From the cell containing the given text, extract its center point as (x, y) coordinate. 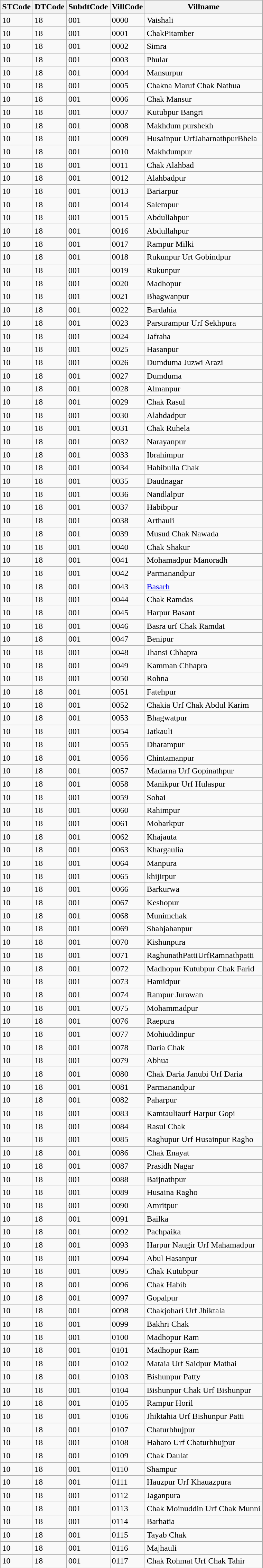
0106 (127, 1416)
0028 (127, 389)
0112 (127, 1495)
0042 (127, 573)
DTCode (49, 7)
Bardahia (204, 310)
Habibpur (204, 507)
0044 (127, 600)
0081 (127, 1087)
khijirpur (204, 876)
Jatkauli (204, 731)
Ibrahimpur (204, 455)
Almanpur (204, 389)
Harpur Basant (204, 613)
0093 (127, 1245)
Rampur Milki (204, 244)
0059 (127, 797)
0034 (127, 468)
0062 (127, 837)
Mobarkpur (204, 824)
Musud Chak Nawada (204, 534)
Amritpur (204, 1205)
0006 (127, 99)
0072 (127, 968)
0071 (127, 955)
0104 (127, 1390)
Jhiktahia Urf Bishunpur Patti (204, 1416)
0100 (127, 1337)
0009 (127, 138)
Hauzpur Urf Khauazpura (204, 1482)
Chakia Urf Chak Abdul Karim (204, 705)
Raghupur Urf Husainpur Ragho (204, 1140)
Chak Moinuddin Urf Chak Munni (204, 1508)
Kutubpur Bangri (204, 112)
Hasanpur (204, 349)
0041 (127, 560)
Jaganpura (204, 1495)
Rasul Chak (204, 1126)
STCode (17, 7)
0098 (127, 1311)
0032 (127, 442)
Manikpur Urf Hulaspur (204, 784)
Chakjohari Urf Jhiktala (204, 1311)
0080 (127, 1074)
Chak Habib (204, 1285)
0103 (127, 1377)
0117 (127, 1561)
Parsurampur Urf Sekhpura (204, 323)
0001 (127, 33)
Chakna Maruf Chak Nathua (204, 86)
Bailka (204, 1218)
Pachpaika (204, 1232)
Chak Rasul (204, 402)
0026 (127, 362)
Salempur (204, 205)
Hamidpur (204, 981)
Chak Ruhela (204, 428)
0043 (127, 587)
0055 (127, 744)
Haharo Urf Chaturbhujpur (204, 1443)
0097 (127, 1298)
0054 (127, 731)
0020 (127, 283)
0008 (127, 125)
Sohai (204, 797)
0045 (127, 613)
Arthauli (204, 520)
Kamman Chhapra (204, 665)
0053 (127, 718)
Habibulla Chak (204, 468)
ChakPitamber (204, 33)
0012 (127, 178)
Dumduma (204, 375)
0015 (127, 218)
Chak Shakur (204, 547)
Basra urf Chak Ramdat (204, 626)
0049 (127, 665)
0005 (127, 86)
0089 (127, 1192)
0107 (127, 1430)
0068 (127, 916)
Kishunpura (204, 942)
Chak Mansur (204, 99)
0047 (127, 639)
0017 (127, 244)
Phular (204, 60)
Jhansi Chhapra (204, 652)
0077 (127, 1034)
Daudnagar (204, 481)
Narayanpur (204, 442)
0037 (127, 507)
0007 (127, 112)
Rohna (204, 679)
Tayab Chak (204, 1535)
Khajauta (204, 837)
Madhopur Kutubpur Chak Farid (204, 968)
0058 (127, 784)
0088 (127, 1179)
0109 (127, 1456)
Harpur Naugir Urf Mahamadpur (204, 1245)
Bhagwanpur (204, 297)
Shampur (204, 1469)
Jafraha (204, 336)
0025 (127, 349)
0113 (127, 1508)
Husaina Ragho (204, 1192)
0073 (127, 981)
Bhagwatpur (204, 718)
Bariarpur (204, 191)
0085 (127, 1140)
0038 (127, 520)
Basarh (204, 587)
Villname (204, 7)
0095 (127, 1271)
RaghunathPattiUrfRamnathpatti (204, 955)
0092 (127, 1232)
0084 (127, 1126)
Raepura (204, 1021)
Mataia Urf Saidpur Mathai (204, 1363)
0087 (127, 1166)
Chak Daria Janubi Urf Daria (204, 1074)
Khargaulia (204, 850)
0018 (127, 257)
Chak Ramdas (204, 600)
0039 (127, 534)
Shahjahanpur (204, 929)
0086 (127, 1153)
Rukunpur Urt Gobindpur (204, 257)
0029 (127, 402)
0048 (127, 652)
0035 (127, 481)
Madhopur (204, 283)
0079 (127, 1061)
0051 (127, 692)
0082 (127, 1100)
0013 (127, 191)
Paharpur (204, 1100)
0019 (127, 270)
0016 (127, 231)
0057 (127, 771)
0116 (127, 1548)
Daria Chak (204, 1048)
Bishunpur Patty (204, 1377)
Bishunpur Chak Urf Bishunpur (204, 1390)
0033 (127, 455)
0099 (127, 1324)
0070 (127, 942)
Chak Daulat (204, 1456)
Keshopur (204, 903)
0014 (127, 205)
0114 (127, 1522)
0102 (127, 1363)
Makhdum purshekh (204, 125)
Majhauli (204, 1548)
Mansurpur (204, 73)
0040 (127, 547)
0050 (127, 679)
0063 (127, 850)
0067 (127, 903)
Vaishali (204, 20)
Chak Rohmat Urf Chak Tahir (204, 1561)
Barhatia (204, 1522)
Mohammadpur (204, 1008)
0024 (127, 336)
Mohiuddinpur (204, 1034)
0115 (127, 1535)
Abhua (204, 1061)
0052 (127, 705)
Rampur Jurawan (204, 995)
Munimchak (204, 916)
Rahimpur (204, 810)
0076 (127, 1021)
Chaturbhujpur (204, 1430)
0021 (127, 297)
0083 (127, 1113)
Rampur Horil (204, 1403)
0101 (127, 1350)
0105 (127, 1403)
Husainpur UrfJaharnathpurBhela (204, 138)
0046 (127, 626)
0004 (127, 73)
Barkurwa (204, 889)
0090 (127, 1205)
Simra (204, 46)
0022 (127, 310)
0003 (127, 60)
0002 (127, 46)
VillCode (127, 7)
Alahdadpur (204, 415)
Gopalpur (204, 1298)
Rukunpur (204, 270)
Abul Hasanpur (204, 1258)
0110 (127, 1469)
Makhdumpur (204, 152)
0010 (127, 152)
Kamtauliaurf Harpur Gopi (204, 1113)
Alahbadpur (204, 178)
0111 (127, 1482)
Dumduma Juzwi Arazi (204, 362)
Fatehpur (204, 692)
Prasidh Nagar (204, 1166)
0074 (127, 995)
0069 (127, 929)
0031 (127, 428)
0096 (127, 1285)
0065 (127, 876)
Nandlalpur (204, 494)
Madarna Urf Gopinathpur (204, 771)
0094 (127, 1258)
0011 (127, 165)
0056 (127, 758)
0000 (127, 20)
0064 (127, 863)
SubdtCode (88, 7)
Dharampur (204, 744)
0023 (127, 323)
0036 (127, 494)
0030 (127, 415)
Chak Enayat (204, 1153)
0061 (127, 824)
0091 (127, 1218)
0108 (127, 1443)
0075 (127, 1008)
Manpura (204, 863)
0060 (127, 810)
0078 (127, 1048)
0027 (127, 375)
0066 (127, 889)
Benipur (204, 639)
Chintamanpur (204, 758)
Mohamadpur Manoradh (204, 560)
Bakhri Chak (204, 1324)
Baijnathpur (204, 1179)
Chak Kutubpur (204, 1271)
Chak Alahbad (204, 165)
